Provide the (x, y) coordinate of the cell's center where the given text is located.  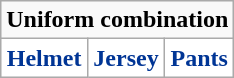
Uniform combination (118, 20)
Jersey (126, 58)
Helmet (44, 58)
Pants (200, 58)
